Search for the cell housing the specified text and yield its [x, y] center coordinate. 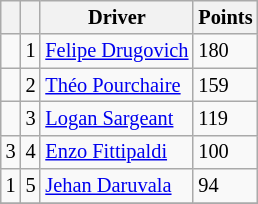
180 [225, 51]
119 [225, 118]
159 [225, 85]
100 [225, 152]
2 [31, 85]
94 [225, 186]
4 [31, 152]
5 [31, 186]
Jehan Daruvala [116, 186]
Théo Pourchaire [116, 85]
Felipe Drugovich [116, 51]
Driver [116, 17]
Logan Sargeant [116, 118]
Enzo Fittipaldi [116, 152]
Points [225, 17]
